Find where the given text appears and provide that cell's center as [X, Y] coordinate. 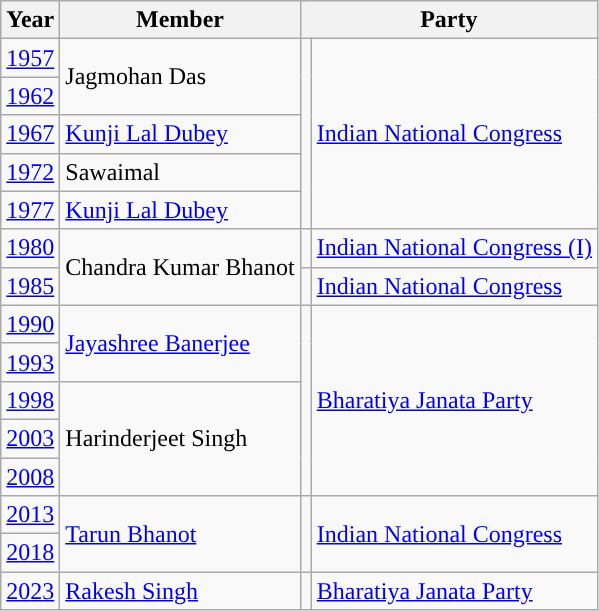
1990 [30, 324]
Harinderjeet Singh [180, 438]
2023 [30, 591]
2018 [30, 553]
2003 [30, 438]
Jagmohan Das [180, 77]
Year [30, 20]
Tarun Bhanot [180, 534]
1962 [30, 96]
2008 [30, 477]
1977 [30, 210]
Member [180, 20]
1972 [30, 172]
1993 [30, 362]
1957 [30, 58]
1998 [30, 400]
Party [448, 20]
1985 [30, 286]
Indian National Congress (I) [454, 248]
1980 [30, 248]
Rakesh Singh [180, 591]
Sawaimal [180, 172]
2013 [30, 515]
Chandra Kumar Bhanot [180, 267]
1967 [30, 134]
Jayashree Banerjee [180, 343]
